Locate the cell with the specified text and output its [X, Y] center coordinate. 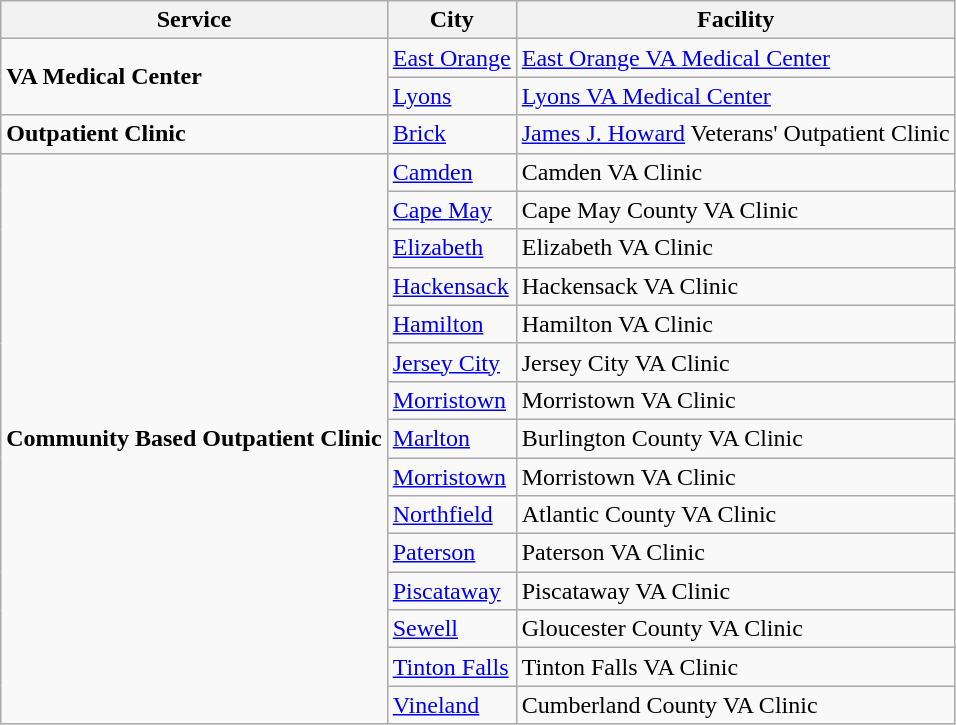
Camden VA Clinic [736, 172]
Gloucester County VA Clinic [736, 629]
Marlton [452, 438]
Piscataway [452, 591]
East Orange VA Medical Center [736, 58]
Community Based Outpatient Clinic [194, 438]
Jersey City VA Clinic [736, 362]
Cumberland County VA Clinic [736, 705]
Paterson [452, 553]
Paterson VA Clinic [736, 553]
Hamilton [452, 324]
Cape May County VA Clinic [736, 210]
Jersey City [452, 362]
Atlantic County VA Clinic [736, 515]
Vineland [452, 705]
Facility [736, 20]
Hamilton VA Clinic [736, 324]
East Orange [452, 58]
Brick [452, 134]
Cape May [452, 210]
Hackensack [452, 286]
Tinton Falls [452, 667]
Tinton Falls VA Clinic [736, 667]
Sewell [452, 629]
VA Medical Center [194, 77]
Piscataway VA Clinic [736, 591]
Service [194, 20]
Lyons [452, 96]
Burlington County VA Clinic [736, 438]
Camden [452, 172]
Outpatient Clinic [194, 134]
City [452, 20]
Elizabeth [452, 248]
Northfield [452, 515]
Hackensack VA Clinic [736, 286]
Lyons VA Medical Center [736, 96]
Elizabeth VA Clinic [736, 248]
James J. Howard Veterans' Outpatient Clinic [736, 134]
